Scan for the cell matching the given text and deliver its (x, y) coordinate at center. 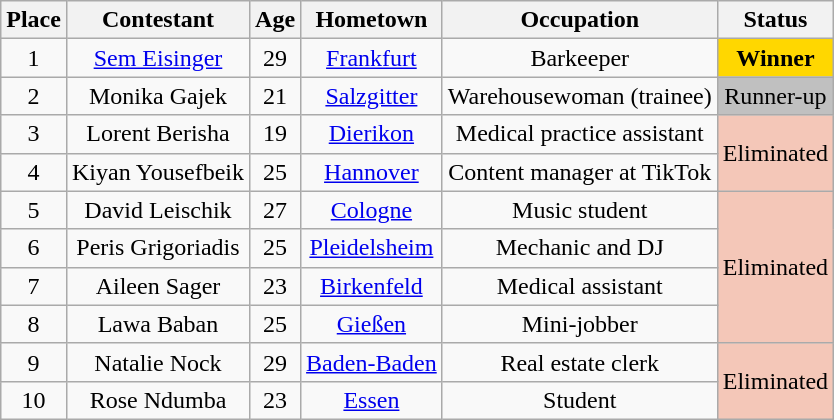
Pleidelsheim (372, 248)
Birkenfeld (372, 286)
9 (34, 362)
1 (34, 58)
Medical assistant (580, 286)
Gießen (372, 324)
Medical practice assistant (580, 134)
Winner (775, 58)
Peris Grigoriadis (158, 248)
Runner-up (775, 96)
Hometown (372, 20)
Lawa Baban (158, 324)
Occupation (580, 20)
Student (580, 400)
Salzgitter (372, 96)
7 (34, 286)
Content manager at TikTok (580, 172)
Kiyan Yousefbeik (158, 172)
Warehousewoman (trainee) (580, 96)
2 (34, 96)
Mechanic and DJ (580, 248)
Barkeeper (580, 58)
Age (276, 20)
27 (276, 210)
Lorent Berisha (158, 134)
5 (34, 210)
David Leischik (158, 210)
10 (34, 400)
Essen (372, 400)
6 (34, 248)
Music student (580, 210)
Status (775, 20)
Monika Gajek (158, 96)
3 (34, 134)
Aileen Sager (158, 286)
Place (34, 20)
Baden-Baden (372, 362)
Sem Eisinger (158, 58)
Cologne (372, 210)
Dierikon (372, 134)
Contestant (158, 20)
21 (276, 96)
4 (34, 172)
8 (34, 324)
Rose Ndumba (158, 400)
Frankfurt (372, 58)
19 (276, 134)
Real estate clerk (580, 362)
Natalie Nock (158, 362)
Hannover (372, 172)
Mini-jobber (580, 324)
